Return [x, y] of the center of cell containing provided text 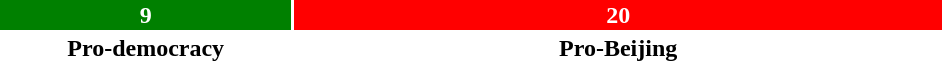
20 [618, 15]
9 [146, 15]
